Extract the [x, y] coordinate from the center of the cell holding the provided text.  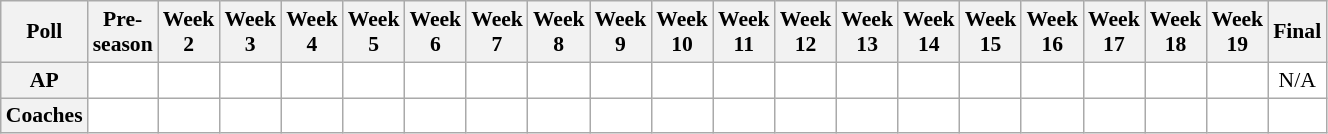
Week18 [1176, 32]
Final [1297, 32]
Week9 [621, 32]
Week16 [1052, 32]
Week2 [189, 32]
Poll [44, 32]
Week13 [867, 32]
Week12 [806, 32]
Week3 [250, 32]
AP [44, 80]
Week19 [1237, 32]
Pre-season [123, 32]
Week14 [929, 32]
Week4 [312, 32]
Week7 [497, 32]
Week10 [682, 32]
Week6 [435, 32]
Week15 [991, 32]
Week5 [374, 32]
Coaches [44, 116]
Week17 [1114, 32]
N/A [1297, 80]
Week11 [744, 32]
Week8 [559, 32]
